Scan for the cell matching the given text and deliver its (x, y) coordinate at center. 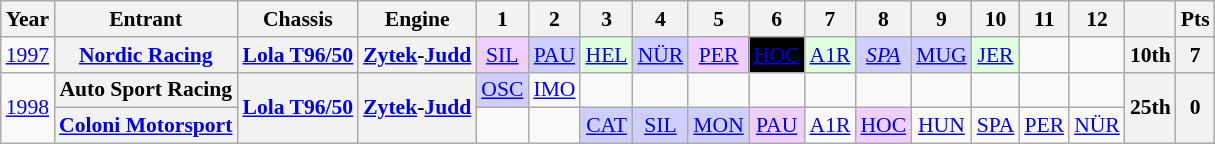
Nordic Racing (146, 55)
25th (1150, 108)
6 (777, 19)
10th (1150, 55)
2 (554, 19)
MON (718, 126)
Entrant (146, 19)
Coloni Motorsport (146, 126)
Chassis (298, 19)
11 (1044, 19)
1997 (28, 55)
Year (28, 19)
MUG (942, 55)
12 (1097, 19)
0 (1196, 108)
CAT (606, 126)
9 (942, 19)
JER (996, 55)
3 (606, 19)
5 (718, 19)
4 (661, 19)
1 (502, 19)
8 (883, 19)
HUN (942, 126)
Auto Sport Racing (146, 90)
1998 (28, 108)
IMO (554, 90)
Pts (1196, 19)
HEL (606, 55)
Engine (417, 19)
10 (996, 19)
OSC (502, 90)
